Determine the (x, y) coordinate at the center of the cell enclosing the given text.  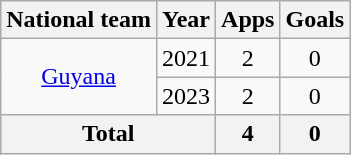
National team (79, 20)
Goals (315, 20)
Apps (248, 20)
Guyana (79, 77)
Total (108, 134)
2021 (186, 58)
2023 (186, 96)
4 (248, 134)
Year (186, 20)
